Find where the given text appears and provide that cell's center as [X, Y] coordinate. 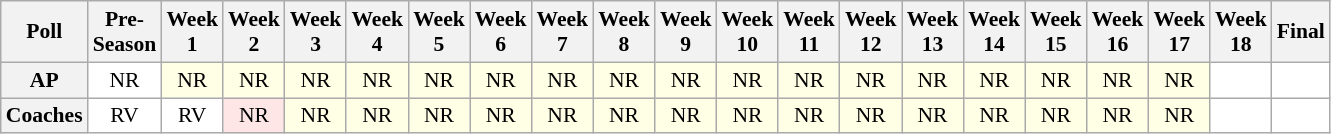
Week7 [562, 32]
AP [44, 80]
Pre-Season [125, 32]
Poll [44, 32]
Week3 [316, 32]
Week10 [748, 32]
Week5 [439, 32]
Week2 [254, 32]
Final [1301, 32]
Week12 [871, 32]
Week13 [933, 32]
Week17 [1179, 32]
Week15 [1056, 32]
Week14 [994, 32]
Week8 [624, 32]
Week9 [686, 32]
Week11 [809, 32]
Coaches [44, 116]
Week4 [377, 32]
Week16 [1118, 32]
Week6 [501, 32]
Week1 [192, 32]
Week18 [1241, 32]
